Return the (X, Y) coordinate for the center point of the cell that contains the specified text.  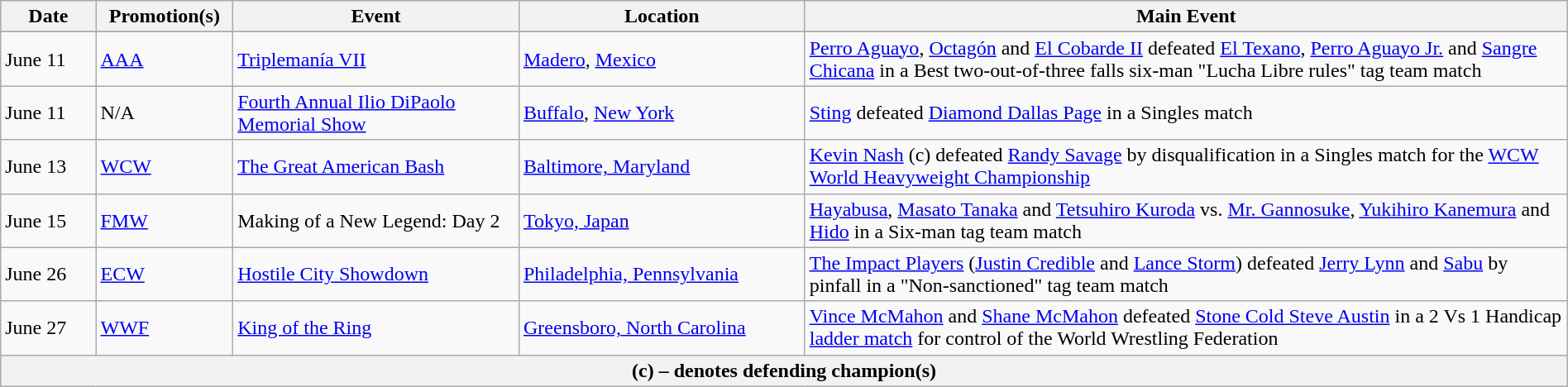
June 26 (48, 275)
Making of a New Legend: Day 2 (376, 220)
AAA (165, 60)
ECW (165, 275)
Fourth Annual Ilio DiPaolo Memorial Show (376, 112)
Date (48, 17)
Main Event (1186, 17)
June 15 (48, 220)
Philadelphia, Pennsylvania (662, 275)
King of the Ring (376, 327)
Hayabusa, Masato Tanaka and Tetsuhiro Kuroda vs. Mr. Gannosuke, Yukihiro Kanemura and Hido in a Six-man tag team match (1186, 220)
Vince McMahon and Shane McMahon defeated Stone Cold Steve Austin in a 2 Vs 1 Handicap ladder match for control of the World Wrestling Federation (1186, 327)
Kevin Nash (c) defeated Randy Savage by disqualification in a Singles match for the WCW World Heavyweight Championship (1186, 167)
Location (662, 17)
WCW (165, 167)
The Great American Bash (376, 167)
Sting defeated Diamond Dallas Page in a Singles match (1186, 112)
Baltimore, Maryland (662, 167)
June 13 (48, 167)
The Impact Players (Justin Credible and Lance Storm) defeated Jerry Lynn and Sabu by pinfall in a "Non-sanctioned" tag team match (1186, 275)
Triplemanía VII (376, 60)
Event (376, 17)
N/A (165, 112)
Tokyo, Japan (662, 220)
WWF (165, 327)
Hostile City Showdown (376, 275)
June 27 (48, 327)
Greensboro, North Carolina (662, 327)
Buffalo, New York (662, 112)
Madero, Mexico (662, 60)
FMW (165, 220)
Promotion(s) (165, 17)
(c) – denotes defending champion(s) (784, 370)
